Capture the cell that displays the provided text and extract its (X, Y) central coordinate. 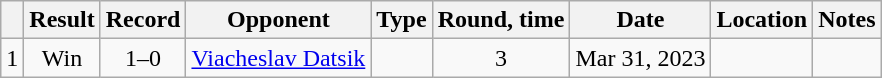
Mar 31, 2023 (640, 58)
Notes (847, 20)
Round, time (501, 20)
1–0 (143, 58)
Win (62, 58)
Result (62, 20)
1 (12, 58)
Record (143, 20)
Date (640, 20)
Type (402, 20)
3 (501, 58)
Location (762, 20)
Opponent (278, 20)
Viacheslav Datsik (278, 58)
